Return (x, y) of the center of cell containing provided text 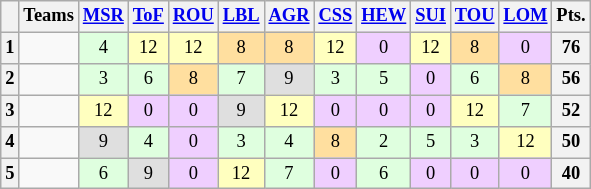
HEW (384, 16)
LBL (241, 16)
76 (571, 48)
Teams (49, 16)
52 (571, 110)
SUI (431, 16)
56 (571, 80)
40 (571, 174)
ROU (193, 16)
MSR (103, 16)
ToF (148, 16)
CSS (336, 16)
1 (10, 48)
Pts. (571, 16)
TOU (474, 16)
LOM (526, 16)
50 (571, 142)
AGR (289, 16)
